Output the [x, y] coordinate of the center of the cell containing the given text.  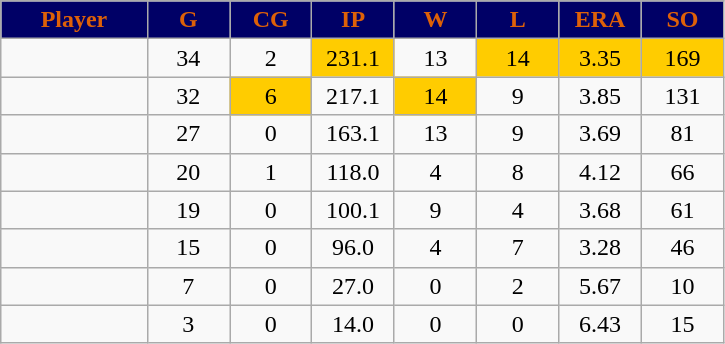
61 [682, 210]
SO [682, 20]
Player [74, 20]
231.1 [353, 58]
3.69 [600, 134]
81 [682, 134]
3.68 [600, 210]
ERA [600, 20]
L [518, 20]
118.0 [353, 172]
100.1 [353, 210]
20 [188, 172]
169 [682, 58]
96.0 [353, 248]
1 [271, 172]
27.0 [353, 286]
131 [682, 96]
34 [188, 58]
3.28 [600, 248]
5.67 [600, 286]
IP [353, 20]
3.35 [600, 58]
6.43 [600, 324]
46 [682, 248]
W [435, 20]
CG [271, 20]
66 [682, 172]
27 [188, 134]
163.1 [353, 134]
19 [188, 210]
14.0 [353, 324]
217.1 [353, 96]
3 [188, 324]
10 [682, 286]
3.85 [600, 96]
6 [271, 96]
32 [188, 96]
4.12 [600, 172]
G [188, 20]
8 [518, 172]
